Capture the cell that displays the provided text and extract its (X, Y) central coordinate. 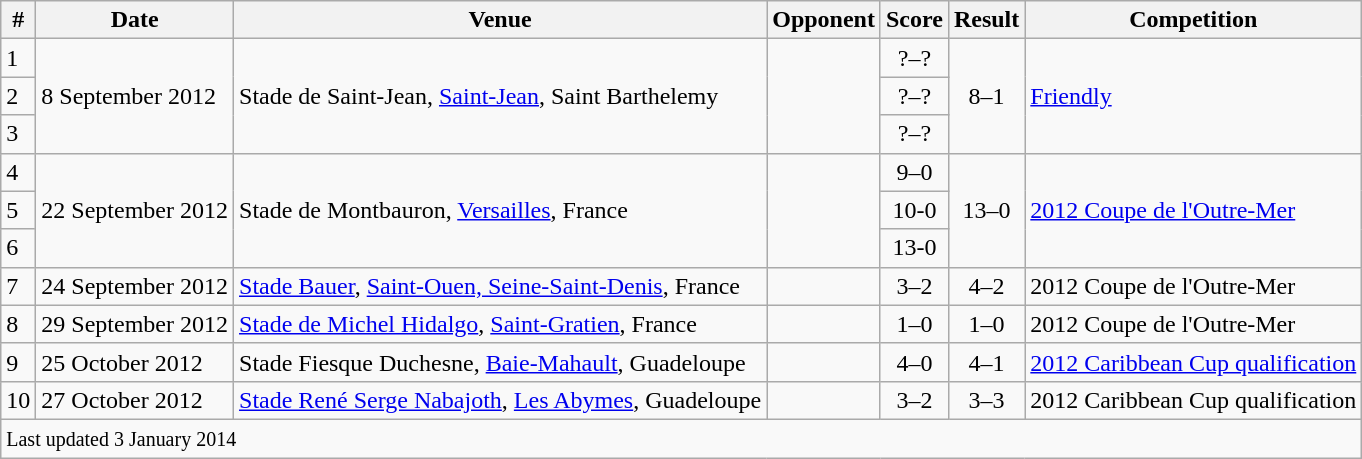
Stade Fiesque Duchesne, Baie-Mahault, Guadeloupe (500, 362)
10 (18, 400)
4 (18, 172)
22 September 2012 (135, 210)
13–0 (986, 210)
8 (18, 324)
7 (18, 286)
Stade de Saint-Jean, Saint-Jean, Saint Barthelemy (500, 96)
3 (18, 134)
6 (18, 248)
4–1 (986, 362)
4–0 (914, 362)
27 October 2012 (135, 400)
25 October 2012 (135, 362)
Result (986, 20)
10-0 (914, 210)
Opponent (824, 20)
Stade René Serge Nabajoth, Les Abymes, Guadeloupe (500, 400)
Last updated 3 January 2014 (682, 438)
3–3 (986, 400)
1 (18, 58)
Stade de Michel Hidalgo, Saint-Gratien, France (500, 324)
24 September 2012 (135, 286)
Date (135, 20)
Score (914, 20)
9 (18, 362)
Competition (1194, 20)
8–1 (986, 96)
8 September 2012 (135, 96)
Venue (500, 20)
13-0 (914, 248)
2 (18, 96)
Stade Bauer, Saint-Ouen, Seine-Saint-Denis, France (500, 286)
Stade de Montbauron, Versailles, France (500, 210)
Friendly (1194, 96)
9–0 (914, 172)
4–2 (986, 286)
5 (18, 210)
29 September 2012 (135, 324)
# (18, 20)
